Return the (X, Y) coordinate for the center point of the cell that contains the specified text.  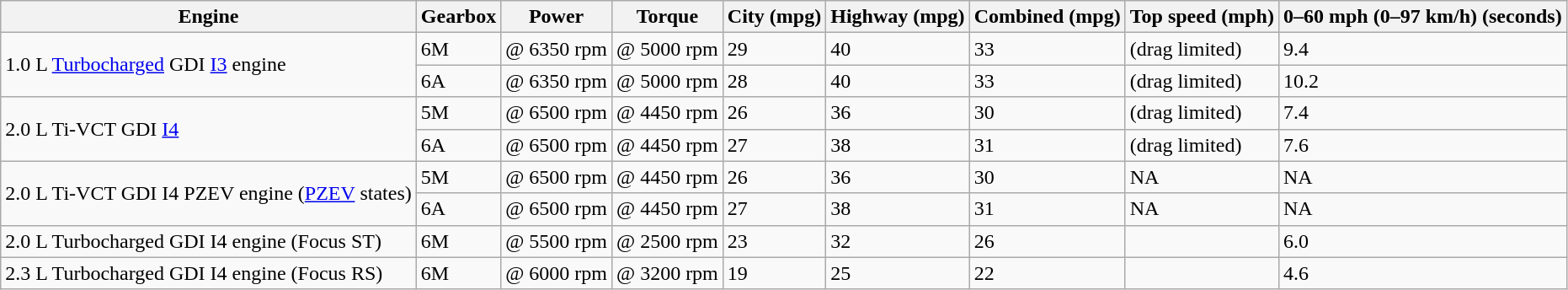
1.0 L Turbocharged GDI I3 engine (209, 65)
Torque (667, 17)
Engine (209, 17)
7.6 (1422, 145)
Gearbox (458, 17)
2.0 L Ti-VCT GDI I4 (209, 129)
7.4 (1422, 113)
10.2 (1422, 81)
25 (898, 273)
@ 6000 rpm (557, 273)
Power (557, 17)
9.4 (1422, 49)
Top speed (mph) (1202, 17)
@ 3200 rpm (667, 273)
2.0 L Ti-VCT GDI I4 PZEV engine (PZEV states) (209, 193)
32 (898, 241)
Combined (mpg) (1048, 17)
Highway (mpg) (898, 17)
29 (774, 49)
22 (1048, 273)
@ 2500 rpm (667, 241)
19 (774, 273)
23 (774, 241)
4.6 (1422, 273)
2.0 L Turbocharged GDI I4 engine (Focus ST) (209, 241)
6.0 (1422, 241)
0–60 mph (0–97 km/h) (seconds) (1422, 17)
@ 5500 rpm (557, 241)
2.3 L Turbocharged GDI I4 engine (Focus RS) (209, 273)
City (mpg) (774, 17)
28 (774, 81)
